Capture the cell that displays the provided text and extract its (X, Y) central coordinate. 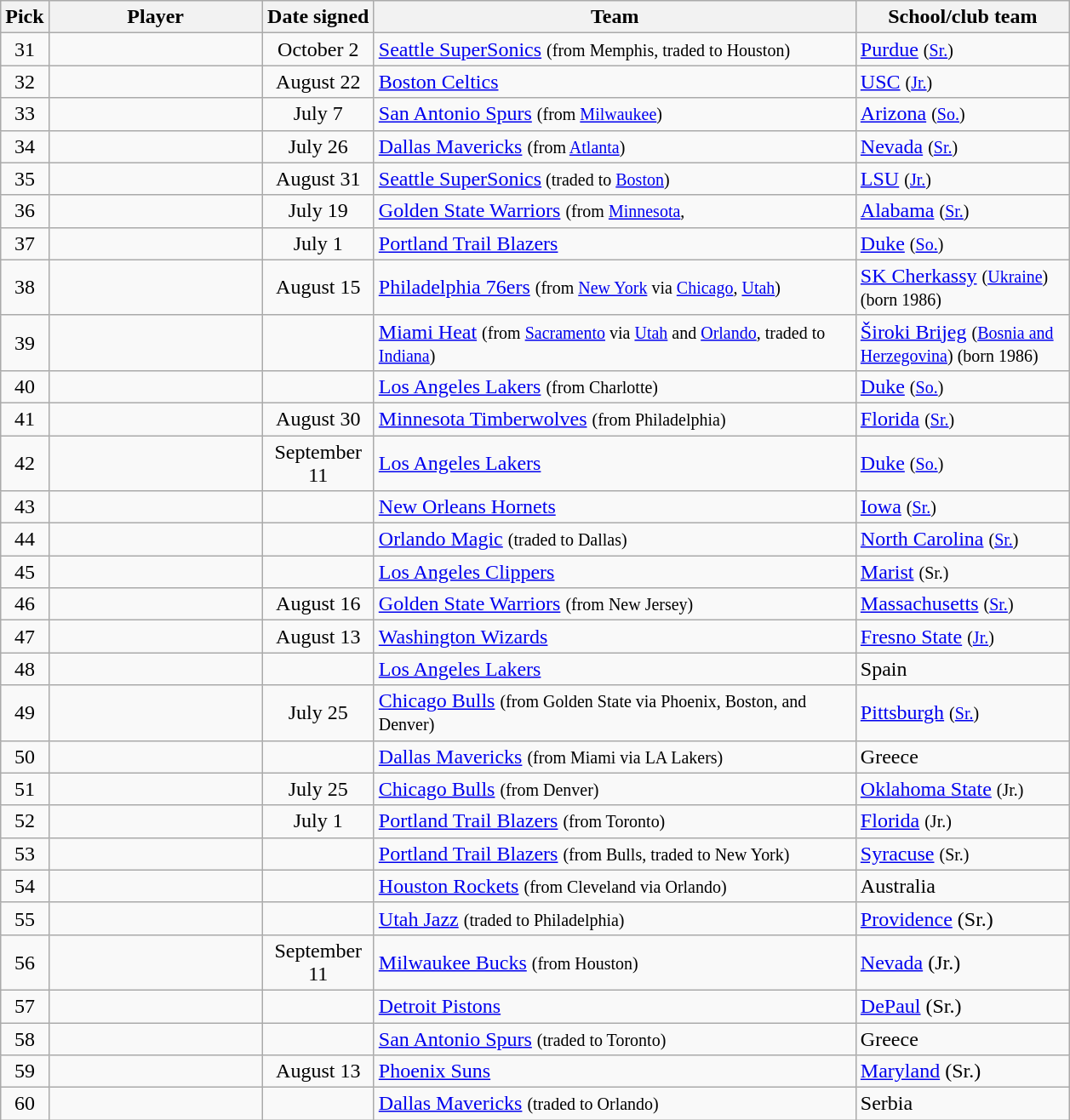
Seattle SuperSonics (from Memphis, traded to Houston) (615, 49)
New Orleans Hornets (615, 507)
47 (25, 637)
Washington Wizards (615, 637)
Detroit Pistons (615, 1006)
43 (25, 507)
Široki Brijeg (Bosnia and Herzegovina) (born 1986) (962, 342)
Team (615, 17)
Boston Celtics (615, 82)
August 15 (318, 288)
42 (25, 463)
54 (25, 886)
Chicago Bulls (from Golden State via Phoenix, Boston, and Denver) (615, 713)
Florida (Jr.) (962, 821)
49 (25, 713)
Dallas Mavericks (from Miami via LA Lakers) (615, 757)
Phoenix Suns (615, 1071)
Spain (962, 669)
Golden State Warriors (from New Jersey) (615, 604)
39 (25, 342)
48 (25, 669)
Maryland (Sr.) (962, 1071)
53 (25, 854)
SK Cherkassy (Ukraine) (born 1986) (962, 288)
October 2 (318, 49)
Australia (962, 886)
Portland Trail Blazers (from Toronto) (615, 821)
44 (25, 540)
Purdue (Sr.) (962, 49)
Miami Heat (from Sacramento via Utah and Orlando, traded to Indiana) (615, 342)
Nevada (Jr.) (962, 962)
59 (25, 1071)
School/club team (962, 17)
57 (25, 1006)
Portland Trail Blazers (615, 243)
Player (155, 17)
Marist (Sr.) (962, 572)
45 (25, 572)
San Antonio Spurs (from Milwaukee) (615, 114)
North Carolina (Sr.) (962, 540)
San Antonio Spurs (traded to Toronto) (615, 1039)
35 (25, 179)
Philadelphia 76ers (from New York via Chicago, Utah) (615, 288)
46 (25, 604)
52 (25, 821)
32 (25, 82)
August 31 (318, 179)
Utah Jazz (traded to Philadelphia) (615, 918)
Nevada (Sr.) (962, 146)
38 (25, 288)
August 30 (318, 419)
Pick (25, 17)
August 16 (318, 604)
58 (25, 1039)
Iowa (Sr.) (962, 507)
LSU (Jr.) (962, 179)
DePaul (Sr.) (962, 1006)
Chicago Bulls (from Denver) (615, 789)
Seattle SuperSonics (traded to Boston) (615, 179)
August 22 (318, 82)
July 7 (318, 114)
Oklahoma State (Jr.) (962, 789)
Golden State Warriors (from Minnesota, (615, 211)
31 (25, 49)
Massachusetts (Sr.) (962, 604)
51 (25, 789)
Alabama (Sr.) (962, 211)
Los Angeles Lakers (from Charlotte) (615, 386)
Serbia (962, 1104)
40 (25, 386)
Arizona (So.) (962, 114)
36 (25, 211)
Dallas Mavericks (traded to Orlando) (615, 1104)
Florida (Sr.) (962, 419)
60 (25, 1104)
Providence (Sr.) (962, 918)
41 (25, 419)
34 (25, 146)
Fresno State (Jr.) (962, 637)
July 19 (318, 211)
Los Angeles Clippers (615, 572)
Orlando Magic (traded to Dallas) (615, 540)
Syracuse (Sr.) (962, 854)
Pittsburgh (Sr.) (962, 713)
Dallas Mavericks (from Atlanta) (615, 146)
Date signed (318, 17)
USC (Jr.) (962, 82)
37 (25, 243)
Portland Trail Blazers (from Bulls, traded to New York) (615, 854)
56 (25, 962)
Minnesota Timberwolves (from Philadelphia) (615, 419)
33 (25, 114)
50 (25, 757)
55 (25, 918)
July 26 (318, 146)
Houston Rockets (from Cleveland via Orlando) (615, 886)
Milwaukee Bucks (from Houston) (615, 962)
